Provide the [X, Y] coordinate of the cell's center where the given text is located.  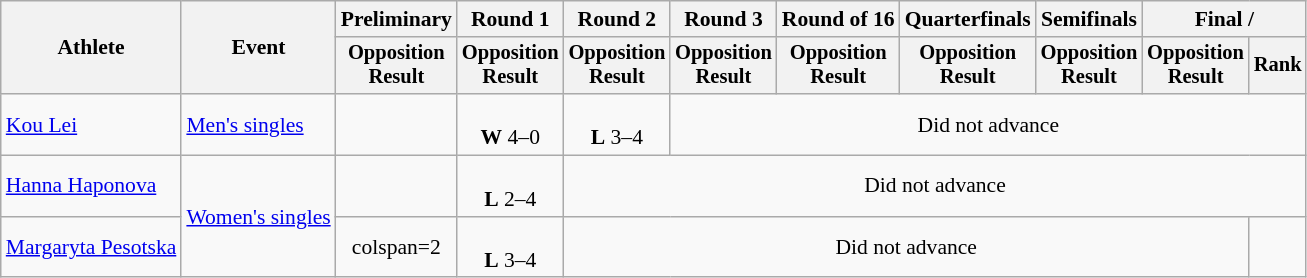
Women's singles [258, 217]
Round 3 [724, 19]
Event [258, 48]
Semifinals [1090, 19]
Final / [1224, 19]
Round of 16 [838, 19]
Hanna Haponova [92, 186]
Preliminary [396, 19]
Round 1 [510, 19]
Athlete [92, 48]
Kou Lei [92, 124]
Quarterfinals [968, 19]
Men's singles [258, 124]
colspan=2 [396, 248]
L 2–4 [510, 186]
W 4–0 [510, 124]
Margaryta Pesotska [92, 248]
Round 2 [618, 19]
Rank [1278, 66]
